Identify which cell holds the provided text, then report its (X, Y) central coordinate. 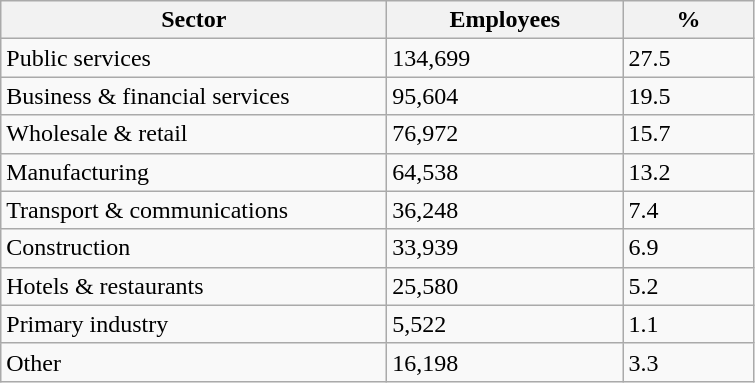
Sector (194, 20)
134,699 (505, 58)
Business & financial services (194, 96)
3.3 (688, 362)
16,198 (505, 362)
13.2 (688, 172)
36,248 (505, 210)
76,972 (505, 134)
5.2 (688, 286)
6.9 (688, 248)
25,580 (505, 286)
27.5 (688, 58)
Employees (505, 20)
% (688, 20)
Public services (194, 58)
7.4 (688, 210)
Construction (194, 248)
Other (194, 362)
Primary industry (194, 324)
64,538 (505, 172)
1.1 (688, 324)
Transport & communications (194, 210)
19.5 (688, 96)
Manufacturing (194, 172)
Wholesale & retail (194, 134)
5,522 (505, 324)
Hotels & restaurants (194, 286)
33,939 (505, 248)
15.7 (688, 134)
95,604 (505, 96)
